Locate the cell with the specified text and output its [X, Y] center coordinate. 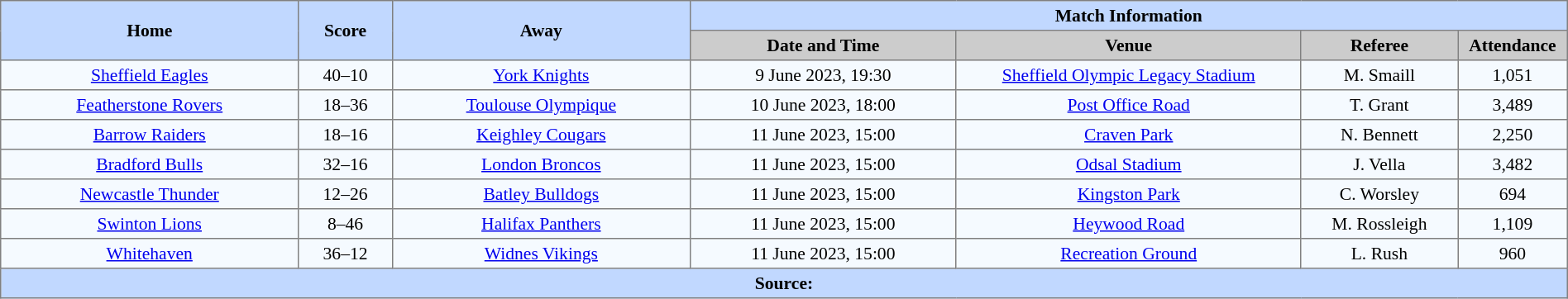
Source: [784, 283]
York Knights [541, 75]
694 [1513, 194]
10 June 2023, 18:00 [823, 105]
32–16 [346, 164]
Date and Time [823, 45]
M. Smaill [1379, 75]
40–10 [346, 75]
Score [346, 31]
Referee [1379, 45]
12–26 [346, 194]
Featherstone Rovers [150, 105]
18–36 [346, 105]
Whitehaven [150, 254]
36–12 [346, 254]
Newcastle Thunder [150, 194]
Post Office Road [1128, 105]
Halifax Panthers [541, 224]
Odsal Stadium [1128, 164]
N. Bennett [1379, 135]
1,109 [1513, 224]
Craven Park [1128, 135]
J. Vella [1379, 164]
Heywood Road [1128, 224]
M. Rossleigh [1379, 224]
L. Rush [1379, 254]
Bradford Bulls [150, 164]
3,489 [1513, 105]
960 [1513, 254]
Toulouse Olympique [541, 105]
Widnes Vikings [541, 254]
Kingston Park [1128, 194]
T. Grant [1379, 105]
2,250 [1513, 135]
18–16 [346, 135]
Match Information [1128, 16]
Home [150, 31]
Venue [1128, 45]
Recreation Ground [1128, 254]
3,482 [1513, 164]
Swinton Lions [150, 224]
Sheffield Olympic Legacy Stadium [1128, 75]
London Broncos [541, 164]
1,051 [1513, 75]
8–46 [346, 224]
C. Worsley [1379, 194]
Barrow Raiders [150, 135]
9 June 2023, 19:30 [823, 75]
Attendance [1513, 45]
Sheffield Eagles [150, 75]
Batley Bulldogs [541, 194]
Keighley Cougars [541, 135]
Away [541, 31]
